For the text-containing cell, return its midpoint in [X, Y] coordinate format. 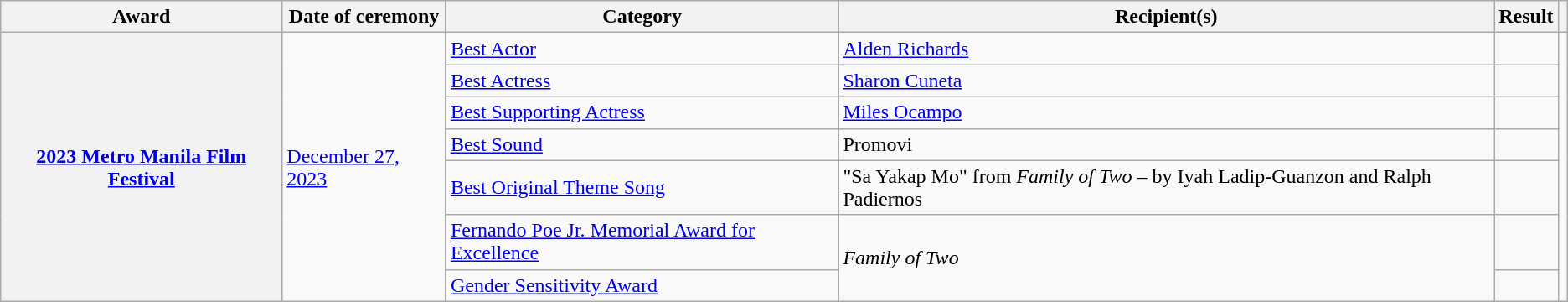
Best Actress [642, 81]
Miles Ocampo [1166, 112]
Date of ceremony [364, 17]
2023 Metro Manila Film Festival [142, 167]
Best Actor [642, 49]
Category [642, 17]
"Sa Yakap Mo" from Family of Two – by Iyah Ladip-Guanzon and Ralph Padiernos [1166, 188]
Promovi [1166, 144]
December 27, 2023 [364, 167]
Family of Two [1166, 258]
Result [1526, 17]
Gender Sensitivity Award [642, 285]
Award [142, 17]
Fernando Poe Jr. Memorial Award for Excellence [642, 242]
Best Sound [642, 144]
Sharon Cuneta [1166, 81]
Best Supporting Actress [642, 112]
Recipient(s) [1166, 17]
Alden Richards [1166, 49]
Best Original Theme Song [642, 188]
